Return the (X, Y) coordinate for the center point of the cell that contains the specified text.  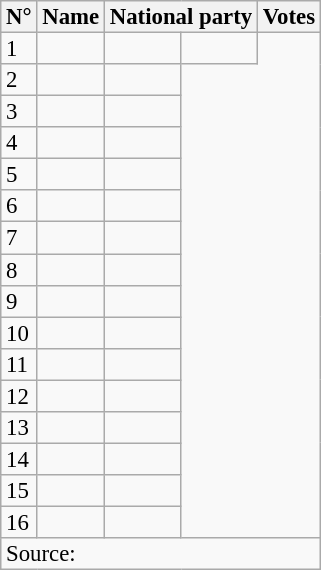
10 (19, 333)
Source: (161, 554)
16 (19, 522)
8 (19, 270)
6 (19, 206)
1 (19, 49)
Votes (288, 17)
Name (71, 17)
5 (19, 175)
National party (180, 17)
N° (19, 17)
11 (19, 364)
9 (19, 301)
15 (19, 491)
14 (19, 459)
7 (19, 238)
2 (19, 80)
13 (19, 428)
4 (19, 143)
12 (19, 396)
3 (19, 112)
